Identify which cell holds the provided text, then report its (X, Y) central coordinate. 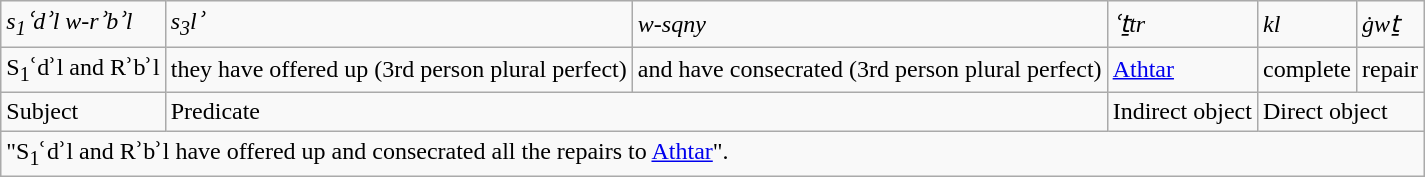
w-sqny (870, 24)
Subject (83, 111)
kl (1306, 24)
"S1ʿdʾl and Rʾbʾl have offered up and consecrated all the repairs to Athtar". (712, 153)
and have consecrated (3rd person plural perfect) (870, 70)
S1ʿdʾl and Rʾbʾl (83, 70)
Indirect object (1182, 111)
they have offered up (3rd person plural perfect) (398, 70)
Direct object (1340, 111)
Predicate (636, 111)
repair (1390, 70)
Athtar (1182, 70)
s1ʿdʾl w-rʾbʾl (83, 24)
ġwṯ (1390, 24)
complete (1306, 70)
s3lʾ (398, 24)
ʿṯtr (1182, 24)
